Output the (x, y) coordinate of the center of the cell containing the given text.  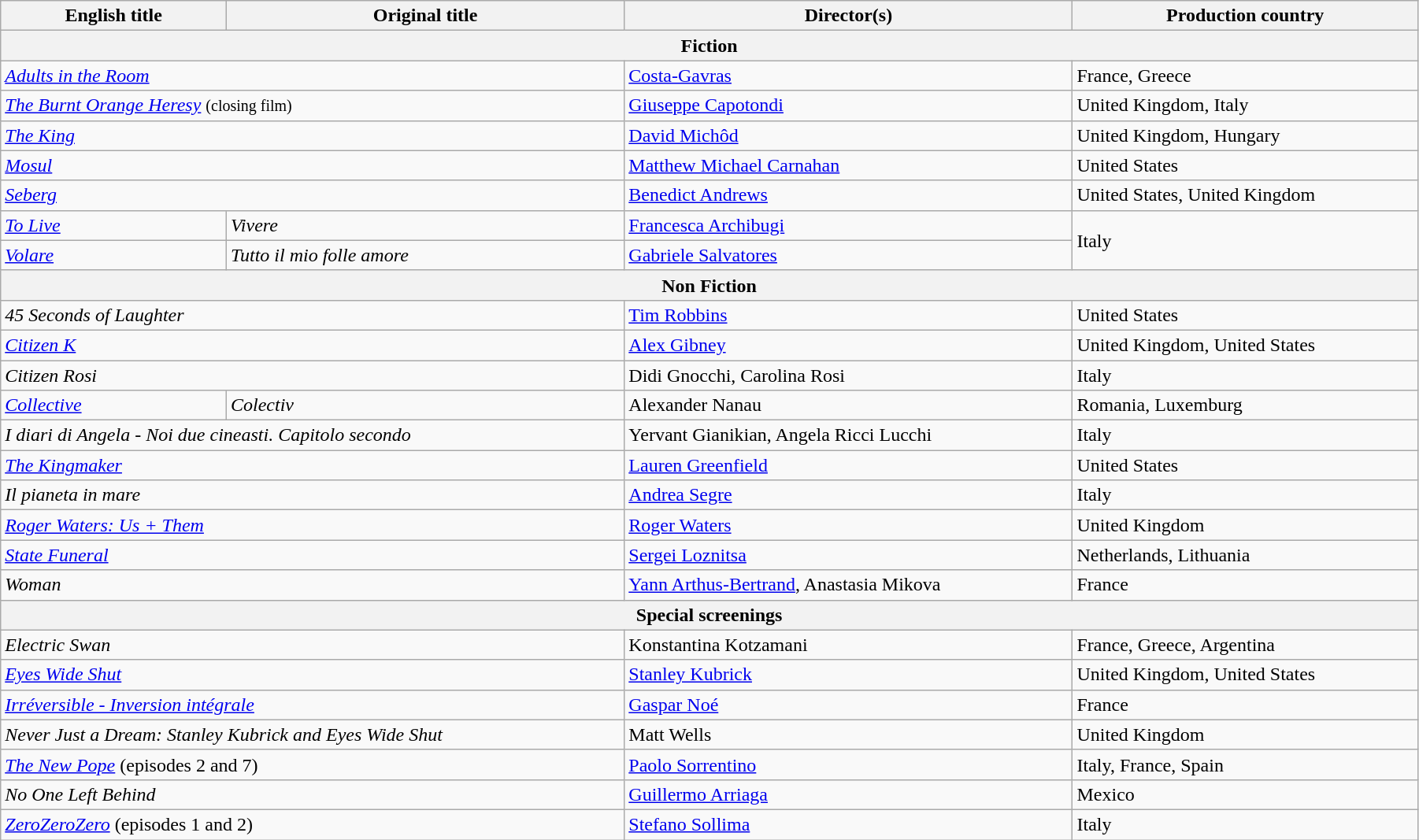
Italy, France, Spain (1245, 764)
Eyes Wide Shut (313, 675)
Stanley Kubrick (849, 675)
Guillermo Arriaga (849, 794)
No One Left Behind (313, 794)
Citizen K (313, 345)
English title (113, 16)
Sergei Loznitsa (849, 555)
Andrea Segre (849, 495)
Director(s) (849, 16)
Stefano Sollima (849, 824)
Tim Robbins (849, 315)
Irréversible - Inversion intégrale (313, 705)
Alexander Nanau (849, 405)
Special screenings (709, 615)
The New Pope (episodes 2 and 7) (313, 764)
United Kingdom, Italy (1245, 105)
45 Seconds of Laughter (313, 315)
Fiction (709, 46)
I diari di Angela - Noi due cineasti. Capitolo secondo (313, 435)
Gaspar Noé (849, 705)
ZeroZeroZero (episodes 1 and 2) (313, 824)
Original title (425, 16)
Non Fiction (709, 285)
Giuseppe Capotondi (849, 105)
Il pianeta in mare (313, 495)
Tutto il mio folle amore (425, 255)
Electric Swan (313, 645)
Yervant Gianikian, Angela Ricci Lucchi (849, 435)
Adults in the Room (313, 76)
Roger Waters: Us + Them (313, 525)
Konstantina Kotzamani (849, 645)
Lauren Greenfield (849, 465)
Colectiv (425, 405)
United Kingdom, Hungary (1245, 135)
The King (313, 135)
Mexico (1245, 794)
Matthew Michael Carnahan (849, 165)
The Burnt Orange Heresy (closing film) (313, 105)
To Live (113, 225)
Matt Wells (849, 735)
Benedict Andrews (849, 195)
Paolo Sorrentino (849, 764)
Production country (1245, 16)
Romania, Luxemburg (1245, 405)
United States, United Kingdom (1245, 195)
Volare (113, 255)
France, Greece (1245, 76)
Never Just a Dream: Stanley Kubrick and Eyes Wide Shut (313, 735)
France, Greece, Argentina (1245, 645)
Francesca Archibugi (849, 225)
Roger Waters (849, 525)
Collective (113, 405)
State Funeral (313, 555)
Didi Gnocchi, Carolina Rosi (849, 376)
David Michôd (849, 135)
Netherlands, Lithuania (1245, 555)
Woman (313, 585)
Costa-Gavras (849, 76)
The Kingmaker (313, 465)
Gabriele Salvatores (849, 255)
Alex Gibney (849, 345)
Mosul (313, 165)
Yann Arthus-Bertrand, Anastasia Mikova (849, 585)
Seberg (313, 195)
Vivere (425, 225)
Citizen Rosi (313, 376)
